Output the [X, Y] coordinate of the center of the cell containing the given text.  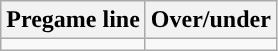
Over/under [210, 20]
Pregame line [74, 20]
